From the cell containing the given text, extract its center point as (x, y) coordinate. 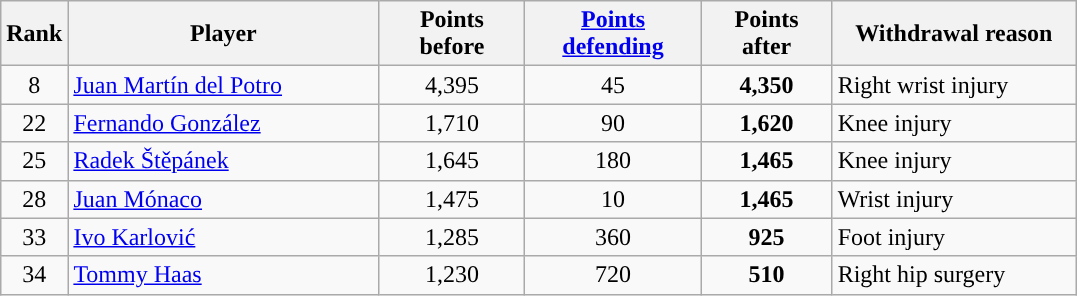
Rank (34, 34)
4,350 (766, 85)
Right wrist injury (954, 85)
4,395 (452, 85)
925 (766, 237)
Points defending (613, 34)
Fernando González (224, 123)
22 (34, 123)
45 (613, 85)
34 (34, 275)
Points before (452, 34)
33 (34, 237)
510 (766, 275)
1,645 (452, 161)
Wrist injury (954, 199)
Withdrawal reason (954, 34)
Player (224, 34)
Tommy Haas (224, 275)
1,230 (452, 275)
Ivo Karlović (224, 237)
Right hip surgery (954, 275)
1,710 (452, 123)
1,475 (452, 199)
Juan Martín del Potro (224, 85)
10 (613, 199)
Juan Mónaco (224, 199)
1,285 (452, 237)
25 (34, 161)
8 (34, 85)
1,620 (766, 123)
90 (613, 123)
Foot injury (954, 237)
Points after (766, 34)
28 (34, 199)
360 (613, 237)
180 (613, 161)
720 (613, 275)
Radek Štěpánek (224, 161)
